Find where the given text appears and provide that cell's center as [x, y] coordinate. 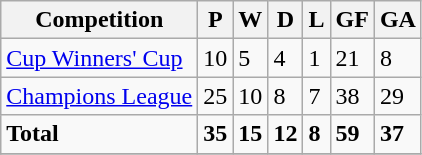
4 [286, 58]
GA [398, 20]
Competition [100, 20]
59 [352, 134]
D [286, 20]
29 [398, 96]
Cup Winners' Cup [100, 58]
L [316, 20]
15 [250, 134]
P [216, 20]
W [250, 20]
7 [316, 96]
5 [250, 58]
25 [216, 96]
Champions League [100, 96]
1 [316, 58]
37 [398, 134]
Total [100, 134]
35 [216, 134]
GF [352, 20]
38 [352, 96]
21 [352, 58]
12 [286, 134]
